Extract the [X, Y] coordinate from the center of the cell holding the provided text.  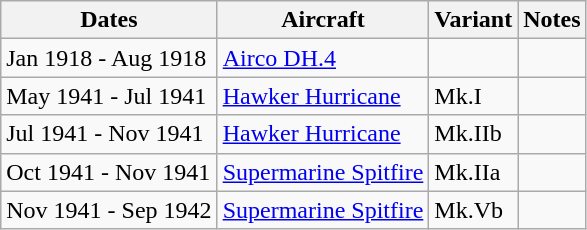
Airco DH.4 [323, 58]
Jan 1918 - Aug 1918 [109, 58]
Aircraft [323, 20]
Mk.I [474, 96]
Mk.IIb [474, 134]
Mk.IIa [474, 172]
May 1941 - Jul 1941 [109, 96]
Notes [552, 20]
Nov 1941 - Sep 1942 [109, 210]
Dates [109, 20]
Jul 1941 - Nov 1941 [109, 134]
Mk.Vb [474, 210]
Oct 1941 - Nov 1941 [109, 172]
Variant [474, 20]
